Output the (X, Y) coordinate of the center of the cell containing the given text.  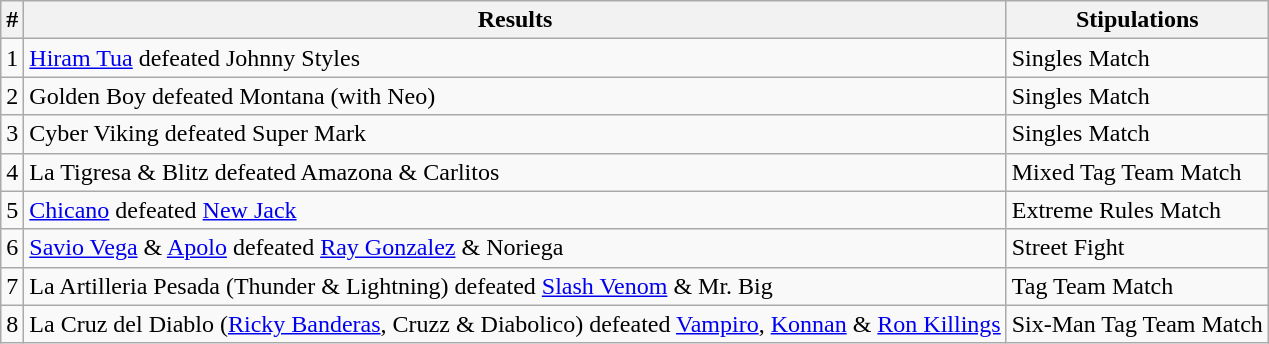
Stipulations (1137, 20)
Golden Boy defeated Montana (with Neo) (515, 96)
Hiram Tua defeated Johnny Styles (515, 58)
La Artilleria Pesada (Thunder & Lightning) defeated Slash Venom & Mr. Big (515, 286)
2 (12, 96)
La Tigresa & Blitz defeated Amazona & Carlitos (515, 172)
4 (12, 172)
8 (12, 324)
Extreme Rules Match (1137, 210)
Results (515, 20)
6 (12, 248)
Tag Team Match (1137, 286)
Street Fight (1137, 248)
# (12, 20)
Cyber Viking defeated Super Mark (515, 134)
7 (12, 286)
Savio Vega & Apolo defeated Ray Gonzalez & Noriega (515, 248)
Mixed Tag Team Match (1137, 172)
1 (12, 58)
La Cruz del Diablo (Ricky Banderas, Cruzz & Diabolico) defeated Vampiro, Konnan & Ron Killings (515, 324)
Six-Man Tag Team Match (1137, 324)
5 (12, 210)
3 (12, 134)
Chicano defeated New Jack (515, 210)
